Find where the given text appears and provide that cell's center as (x, y) coordinate. 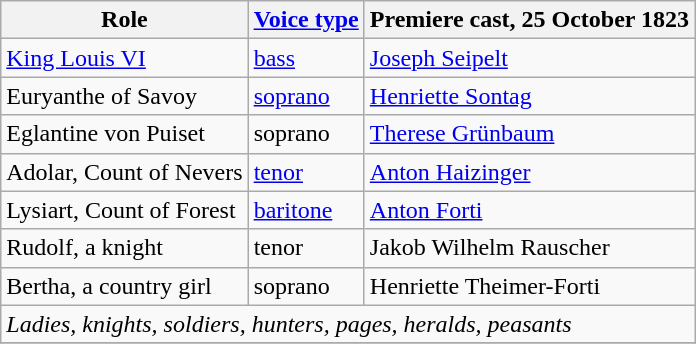
Role (124, 20)
Bertha, a country girl (124, 286)
Adolar, Count of Nevers (124, 172)
Anton Forti (529, 210)
bass (306, 58)
baritone (306, 210)
Euryanthe of Savoy (124, 96)
King Louis VI (124, 58)
Joseph Seipelt (529, 58)
Anton Haizinger (529, 172)
Ladies, knights, soldiers, hunters, pages, heralds, peasants (348, 324)
Lysiart, Count of Forest (124, 210)
Jakob Wilhelm Rauscher (529, 248)
Henriette Theimer-Forti (529, 286)
Henriette Sontag (529, 96)
Voice type (306, 20)
Therese Grünbaum (529, 134)
Rudolf, a knight (124, 248)
Eglantine von Puiset (124, 134)
Premiere cast, 25 October 1823 (529, 20)
